Search for the cell housing the specified text and yield its [X, Y] center coordinate. 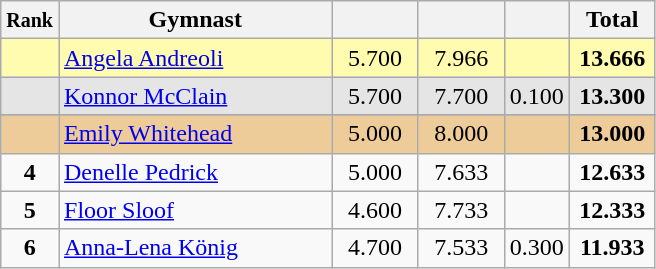
13.666 [612, 58]
7.533 [461, 248]
Anna-Lena König [195, 248]
Rank [30, 20]
0.300 [536, 248]
0.100 [536, 96]
13.300 [612, 96]
12.333 [612, 210]
4.700 [375, 248]
Denelle Pedrick [195, 172]
8.000 [461, 134]
7.633 [461, 172]
Emily Whitehead [195, 134]
5 [30, 210]
7.733 [461, 210]
4.600 [375, 210]
13.000 [612, 134]
Konnor McClain [195, 96]
Floor Sloof [195, 210]
4 [30, 172]
7.966 [461, 58]
12.633 [612, 172]
7.700 [461, 96]
11.933 [612, 248]
Angela Andreoli [195, 58]
Total [612, 20]
6 [30, 248]
Gymnast [195, 20]
